Output the (X, Y) coordinate of the center of the cell containing the given text.  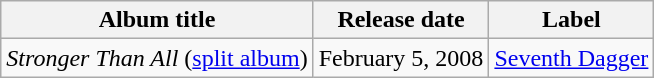
Label (572, 20)
February 5, 2008 (401, 58)
Album title (157, 20)
Seventh Dagger (572, 58)
Stronger Than All (split album) (157, 58)
Release date (401, 20)
